From the cell containing the given text, extract its center point as (X, Y) coordinate. 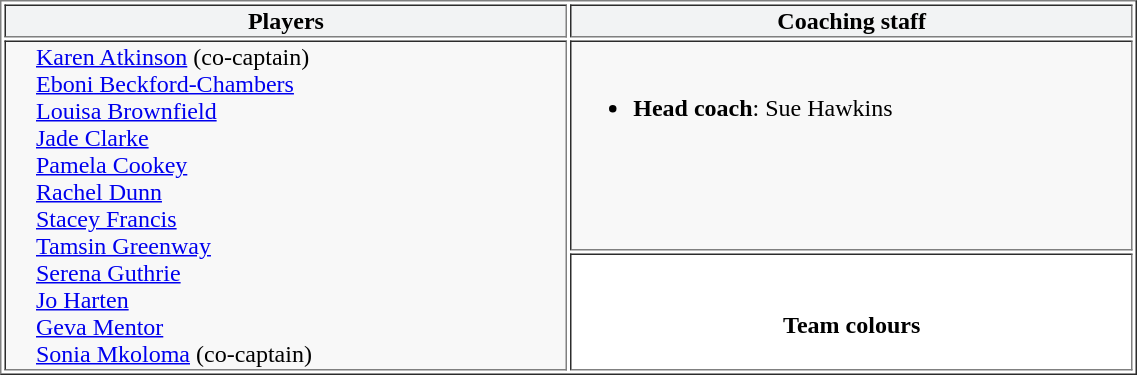
Players (286, 20)
Head coach: Sue Hawkins (852, 145)
Coaching staff (852, 20)
